Search for the cell housing the specified text and yield its [x, y] center coordinate. 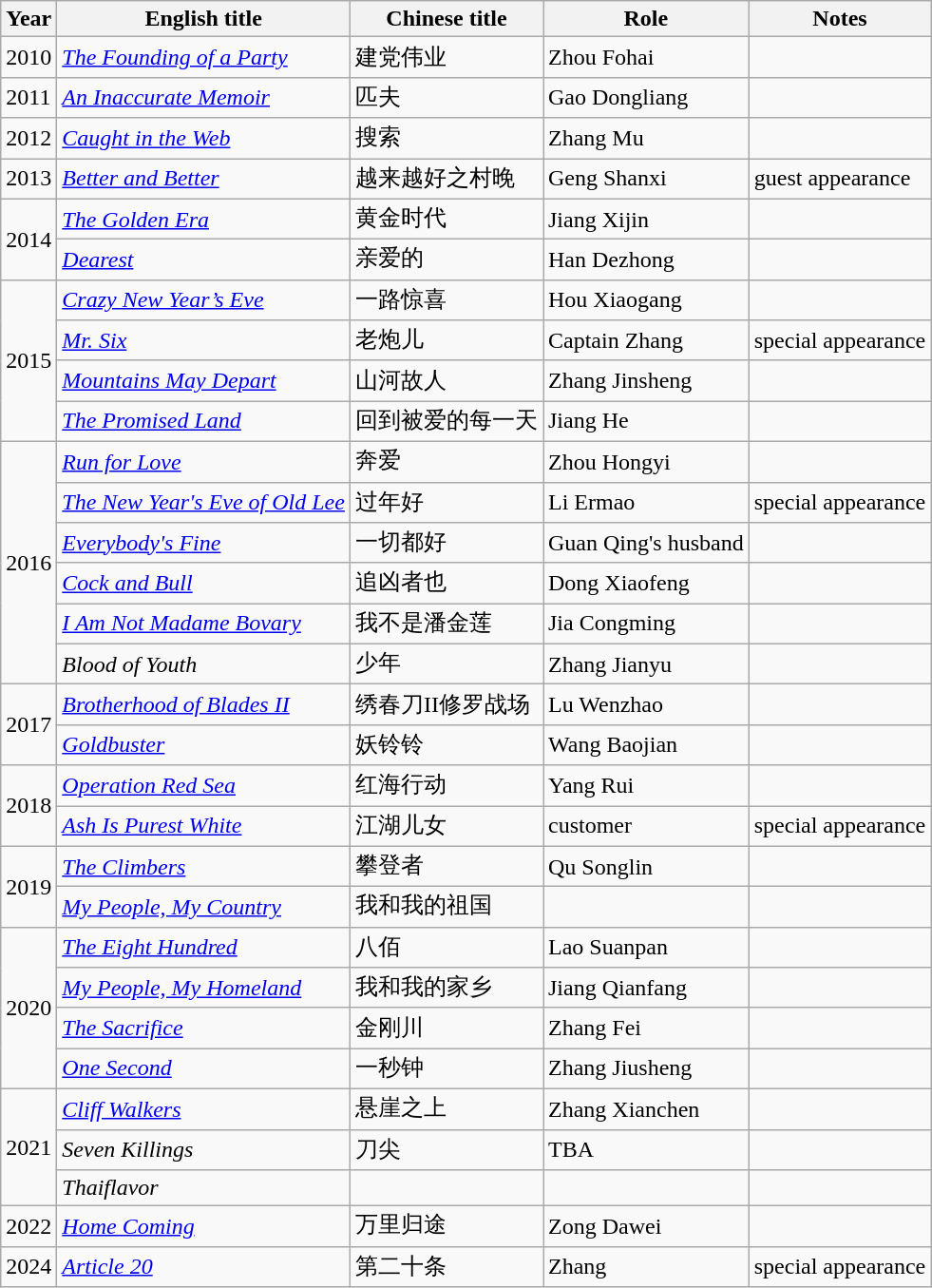
guest appearance [840, 179]
Zhang Xianchen [646, 1108]
Blood of Youth [203, 663]
黄金时代 [447, 219]
刀尖 [447, 1150]
一切都好 [447, 544]
Guan Qing's husband [646, 544]
红海行动 [447, 785]
My People, My Homeland [203, 989]
Jiang Qianfang [646, 989]
Crazy New Year’s Eve [203, 300]
2020 [29, 1008]
Seven Killings [203, 1150]
Zhang Mu [646, 139]
Jia Congming [646, 624]
Cliff Walkers [203, 1108]
亲爱的 [447, 260]
Zhang [646, 1266]
Ash Is Purest White [203, 827]
2024 [29, 1266]
Zhou Fohai [646, 57]
老炮儿 [447, 340]
Wang Baojian [646, 745]
Run for Love [203, 462]
Year [29, 19]
Chinese title [447, 19]
The Founding of a Party [203, 57]
Notes [840, 19]
攀登者 [447, 867]
Mountains May Depart [203, 380]
customer [646, 827]
An Inaccurate Memoir [203, 97]
八佰 [447, 947]
Zhang Fei [646, 1028]
Dearest [203, 260]
The New Year's Eve of Old Lee [203, 502]
Dong Xiaofeng [646, 584]
Cock and Bull [203, 584]
奔爱 [447, 462]
Mr. Six [203, 340]
Li Ermao [646, 502]
2014 [29, 240]
I Am Not Madame Bovary [203, 624]
金刚川 [447, 1028]
Goldbuster [203, 745]
One Second [203, 1068]
Han Dezhong [646, 260]
我和我的祖国 [447, 907]
Thaiflavor [203, 1188]
Geng Shanxi [646, 179]
Role [646, 19]
Zhou Hongyi [646, 462]
Lu Wenzhao [646, 705]
搜索 [447, 139]
追凶者也 [447, 584]
2021 [29, 1146]
My People, My Country [203, 907]
2013 [29, 179]
Operation Red Sea [203, 785]
Jiang He [646, 422]
江湖儿女 [447, 827]
Jiang Xijin [646, 219]
Lao Suanpan [646, 947]
山河故人 [447, 380]
我不是潘金莲 [447, 624]
匹夫 [447, 97]
The Eight Hundred [203, 947]
The Promised Land [203, 422]
2019 [29, 886]
Zong Dawei [646, 1226]
2012 [29, 139]
Gao Dongliang [646, 97]
Article 20 [203, 1266]
The Golden Era [203, 219]
English title [203, 19]
2022 [29, 1226]
2016 [29, 563]
Hou Xiaogang [646, 300]
Captain Zhang [646, 340]
Zhang Jianyu [646, 663]
万里归途 [447, 1226]
The Climbers [203, 867]
少年 [447, 663]
建党伟业 [447, 57]
悬崖之上 [447, 1108]
越来越好之村晚 [447, 179]
The Sacrifice [203, 1028]
回到被爱的每一天 [447, 422]
妖铃铃 [447, 745]
Qu Songlin [646, 867]
2011 [29, 97]
Yang Rui [646, 785]
TBA [646, 1150]
2015 [29, 360]
第二十条 [447, 1266]
Zhang Jiusheng [646, 1068]
绣春刀II修罗战场 [447, 705]
Better and Better [203, 179]
Brotherhood of Blades II [203, 705]
Everybody's Fine [203, 544]
Zhang Jinsheng [646, 380]
一路惊喜 [447, 300]
2017 [29, 724]
Home Coming [203, 1226]
一秒钟 [447, 1068]
Caught in the Web [203, 139]
2018 [29, 806]
2010 [29, 57]
过年好 [447, 502]
我和我的家乡 [447, 989]
